Locate the cell with the specified text and output its [x, y] center coordinate. 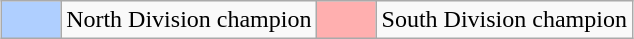
North Division champion [189, 20]
South Division champion [504, 20]
